Pinpoint the cell where the given text exists, returning its (X, Y) midpoint coordinate. 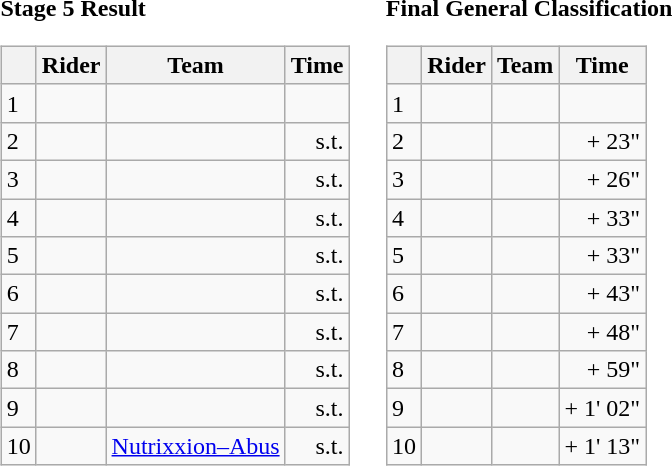
+ 26" (602, 179)
+ 1' 13" (602, 446)
+ 59" (602, 370)
+ 43" (602, 294)
Nutrixxion–Abus (196, 446)
+ 1' 02" (602, 408)
+ 48" (602, 332)
+ 23" (602, 141)
